From the cell containing the given text, extract its center point as [X, Y] coordinate. 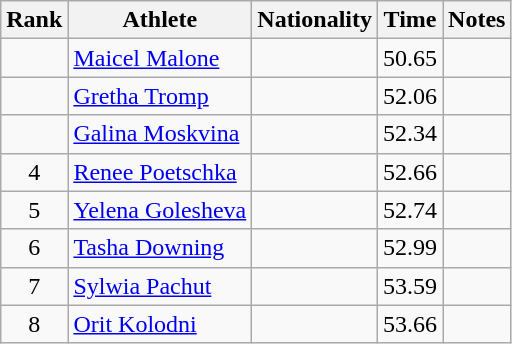
Nationality [315, 20]
52.34 [410, 134]
Time [410, 20]
52.66 [410, 172]
Orit Kolodni [160, 324]
52.74 [410, 210]
52.99 [410, 248]
Renee Poetschka [160, 172]
Galina Moskvina [160, 134]
Tasha Downing [160, 248]
6 [34, 248]
5 [34, 210]
53.66 [410, 324]
Notes [477, 20]
Sylwia Pachut [160, 286]
Rank [34, 20]
Maicel Malone [160, 58]
53.59 [410, 286]
50.65 [410, 58]
Gretha Tromp [160, 96]
8 [34, 324]
Yelena Golesheva [160, 210]
4 [34, 172]
52.06 [410, 96]
Athlete [160, 20]
7 [34, 286]
